Scan for the cell matching the given text and deliver its [x, y] coordinate at center. 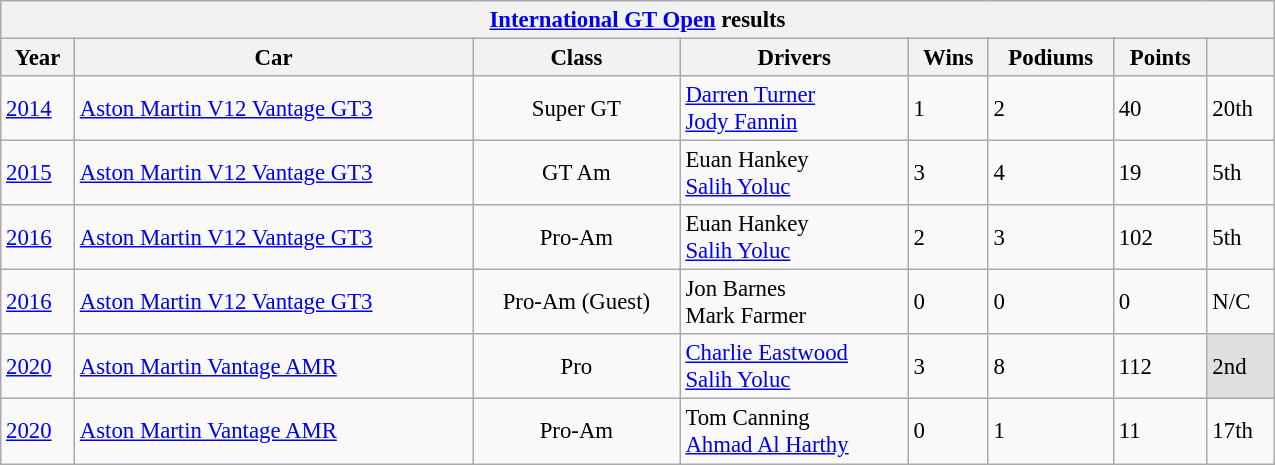
Charlie Eastwood Salih Yoluc [794, 366]
Wins [948, 58]
Pro [576, 366]
112 [1160, 366]
Pro-Am (Guest) [576, 302]
Darren Turner Jody Fannin [794, 108]
40 [1160, 108]
4 [1050, 174]
11 [1160, 432]
8 [1050, 366]
2nd [1240, 366]
N/C [1240, 302]
Points [1160, 58]
Drivers [794, 58]
International GT Open results [638, 20]
Super GT [576, 108]
Tom Canning Ahmad Al Harthy [794, 432]
Podiums [1050, 58]
Class [576, 58]
20th [1240, 108]
Car [273, 58]
102 [1160, 238]
19 [1160, 174]
2015 [38, 174]
Year [38, 58]
GT Am [576, 174]
2014 [38, 108]
Jon Barnes Mark Farmer [794, 302]
17th [1240, 432]
